For the text-containing cell, return its midpoint in (x, y) coordinate format. 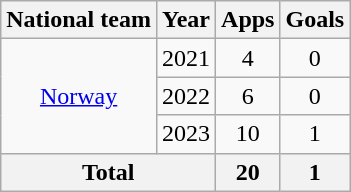
Norway (79, 96)
2021 (186, 58)
6 (248, 96)
10 (248, 134)
Total (108, 172)
Apps (248, 20)
2022 (186, 96)
2023 (186, 134)
National team (79, 20)
Year (186, 20)
Goals (315, 20)
20 (248, 172)
4 (248, 58)
